Scan for the cell matching the given text and deliver its (X, Y) coordinate at center. 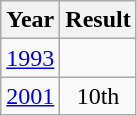
1993 (30, 58)
10th (98, 96)
2001 (30, 96)
Result (98, 20)
Year (30, 20)
